Determine the (x, y) coordinate at the center of the cell enclosing the given text.  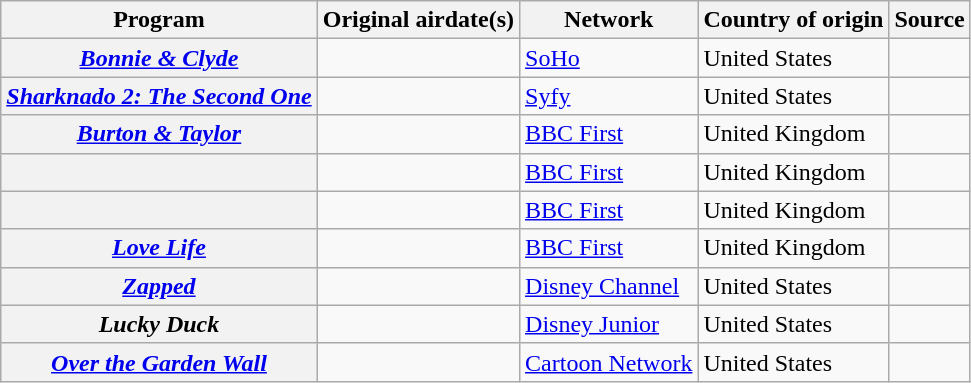
Bonnie & Clyde (159, 58)
Burton & Taylor (159, 134)
Sharknado 2: The Second One (159, 96)
Lucky Duck (159, 324)
Zapped (159, 286)
Syfy (609, 96)
Cartoon Network (609, 362)
Love Life (159, 248)
SoHo (609, 58)
Network (609, 20)
Program (159, 20)
Original airdate(s) (418, 20)
Source (930, 20)
Country of origin (794, 20)
Disney Channel (609, 286)
Over the Garden Wall (159, 362)
Disney Junior (609, 324)
